Provide the (X, Y) coordinate of the cell's center where the given text is located.  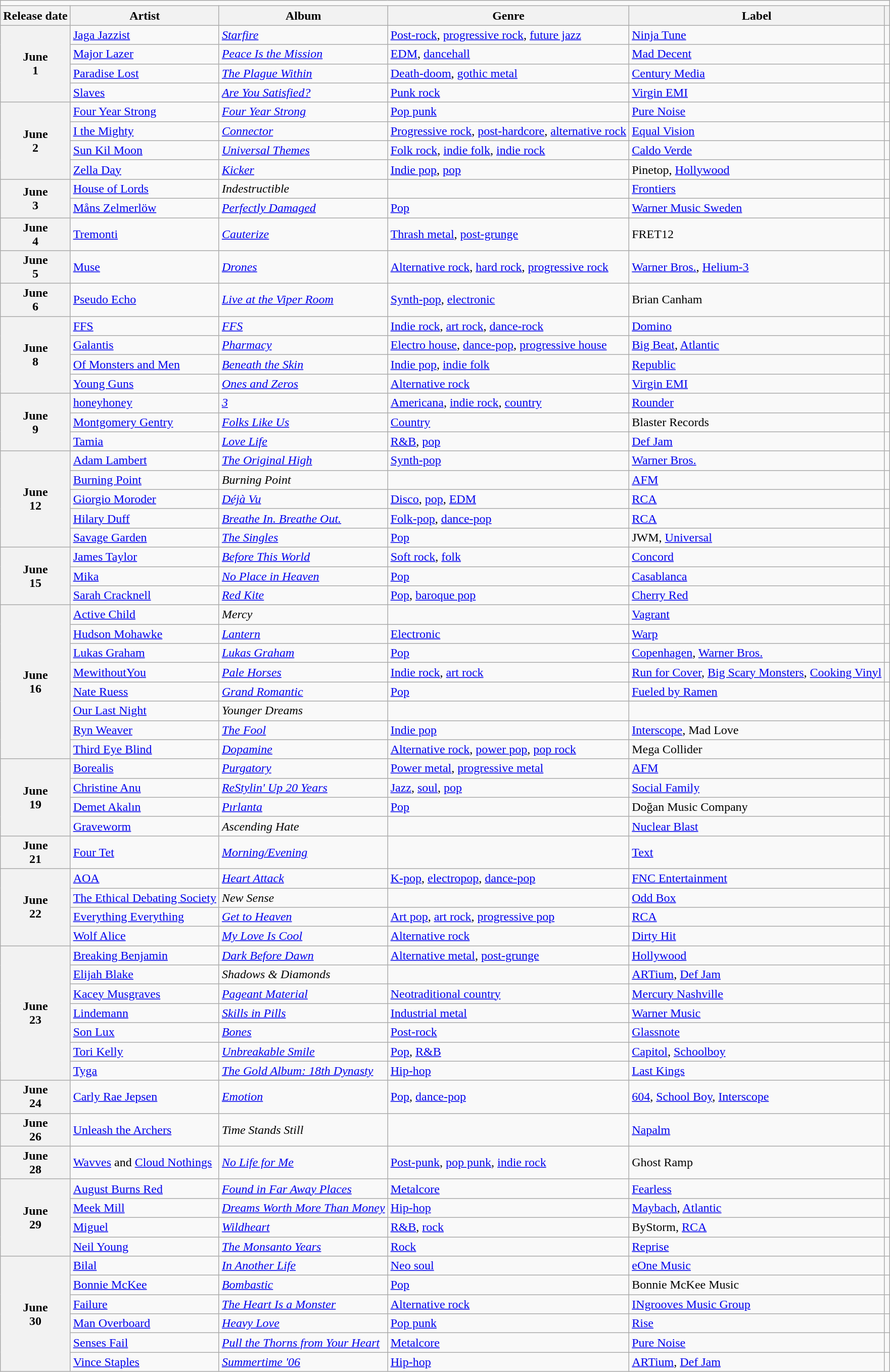
AOA (145, 878)
June12 (35, 499)
Red Kite (303, 596)
Morning/Evening (303, 852)
Alternative rock, hard rock, progressive rock (508, 267)
Pop, dance-pop (508, 1097)
Vince Staples (145, 1362)
Post-rock, progressive rock, future jazz (508, 35)
Wolf Alice (145, 936)
Pharmacy (303, 345)
ByStorm, RCA (757, 1227)
June9 (35, 422)
The Singles (303, 537)
The Plague Within (303, 73)
June4 (35, 234)
Nuclear Blast (757, 826)
June3 (35, 198)
Indestructible (303, 189)
Indie pop, indie folk (508, 364)
Nate Ruess (145, 692)
Wavves and Cloud Nothings (145, 1163)
Power metal, progressive metal (508, 768)
Galantis (145, 345)
Purgatory (303, 768)
Progressive rock, post-hardcore, alternative rock (508, 131)
Blaster Records (757, 422)
Doğan Music Company (757, 807)
Equal Vision (757, 131)
The Ethical Debating Society (145, 897)
Muse (145, 267)
No Place in Heaven (303, 576)
Graveworm (145, 826)
604, School Boy, Interscope (757, 1097)
June30 (35, 1314)
Brian Canham (757, 300)
Déjà Vu (303, 499)
Soft rock, folk (508, 557)
Album (303, 16)
Dark Before Dawn (303, 955)
June22 (35, 907)
Synth-pop (508, 461)
In Another Life (303, 1266)
Bombastic (303, 1285)
Concord (757, 557)
Sarah Cracknell (145, 596)
Carly Rae Jepsen (145, 1097)
Adam Lambert (145, 461)
June28 (35, 1163)
Post-rock (508, 1032)
Paradise Lost (145, 73)
Def Jam (757, 441)
Indie pop (508, 730)
The Original High (303, 461)
My Love Is Cool (303, 936)
R&B, pop (508, 441)
Frontiers (757, 189)
Live at the Viper Room (303, 300)
Unleash the Archers (145, 1129)
Jaga Jazzist (145, 35)
Universal Themes (303, 150)
Peace Is the Mission (303, 54)
June15 (35, 576)
Warner Bros., Helium-3 (757, 267)
Copenhagen, Warner Bros. (757, 653)
Rounder (757, 403)
Senses Fail (145, 1343)
Young Guns (145, 384)
Lindemann (145, 1013)
Warp (757, 634)
Borealis (145, 768)
Found in Far Away Places (303, 1188)
No Life for Me (303, 1163)
Pop, R&B (508, 1051)
Our Last Night (145, 711)
Genre (508, 16)
Wildheart (303, 1227)
Capitol, Schoolboy (757, 1051)
Fearless (757, 1188)
Kacey Musgraves (145, 994)
Maybach, Atlantic (757, 1208)
Dreams Worth More Than Money (303, 1208)
New Sense (303, 897)
Hudson Mohawke (145, 634)
August Burns Red (145, 1188)
Giorgio Moroder (145, 499)
Elijah Blake (145, 975)
June5 (35, 267)
Active Child (145, 615)
Lantern (303, 634)
Mika (145, 576)
Breathe In. Breathe Out. (303, 518)
Son Lux (145, 1032)
3 (303, 403)
Big Beat, Atlantic (757, 345)
Time Stands Still (303, 1129)
June1 (35, 64)
Breaking Benjamin (145, 955)
Mercy (303, 615)
House of Lords (145, 189)
James Taylor (145, 557)
Dirty Hit (757, 936)
Death-doom, gothic metal (508, 73)
Bonnie McKee Music (757, 1285)
Disco, pop, EDM (508, 499)
Heavy Love (303, 1323)
Domino (757, 326)
Kicker (303, 169)
Warner Music Sweden (757, 208)
The Heart Is a Monster (303, 1304)
Indie rock, art rock (508, 672)
Thrash metal, post-grunge (508, 234)
Electronic (508, 634)
Perfectly Damaged (303, 208)
Third Eye Blind (145, 749)
Alternative metal, post-grunge (508, 955)
Tamia (145, 441)
Bilal (145, 1266)
FNC Entertainment (757, 878)
Get to Heaven (303, 917)
Pale Horses (303, 672)
Indie rock, art rock, dance-rock (508, 326)
Art pop, art rock, progressive pop (508, 917)
Connector (303, 131)
Montgomery Gentry (145, 422)
Punk rock (508, 93)
Mega Collider (757, 749)
Label (757, 16)
The Gold Album: 18th Dynasty (303, 1071)
eOne Music (757, 1266)
Heart Attack (303, 878)
Folk-pop, dance-pop (508, 518)
June23 (35, 1013)
Are You Satisfied? (303, 93)
Casablanca (757, 576)
Cherry Red (757, 596)
Republic (757, 364)
Text (757, 852)
Last Kings (757, 1071)
Fueled by Ramen (757, 692)
Grand Romantic (303, 692)
June8 (35, 355)
Release date (35, 16)
Synth-pop, electronic (508, 300)
June6 (35, 300)
June21 (35, 852)
Reprise (757, 1246)
Måns Zelmerlöw (145, 208)
Pinetop, Hollywood (757, 169)
INgrooves Music Group (757, 1304)
Christine Anu (145, 788)
Rock (508, 1246)
Post-punk, pop punk, indie rock (508, 1163)
June29 (35, 1217)
Younger Dreams (303, 711)
Warner Bros. (757, 461)
Meek Mill (145, 1208)
June19 (35, 797)
JWM, Universal (757, 537)
Ninja Tune (757, 35)
Napalm (757, 1129)
Industrial metal (508, 1013)
R&B, rock (508, 1227)
Man Overboard (145, 1323)
Indie pop, pop (508, 169)
Dopamine (303, 749)
Tyga (145, 1071)
Summertime '06 (303, 1362)
The Monsanto Years (303, 1246)
Tremonti (145, 234)
Shadows & Diamonds (303, 975)
Vagrant (757, 615)
Bones (303, 1032)
EDM, dancehall (508, 54)
Emotion (303, 1097)
Warner Music (757, 1013)
Before This World (303, 557)
Unbreakable Smile (303, 1051)
Artist (145, 16)
Beneath the Skin (303, 364)
June2 (35, 141)
Skills in Pills (303, 1013)
Jazz, soul, pop (508, 788)
ReStylin' Up 20 Years (303, 788)
Rise (757, 1323)
Interscope, Mad Love (757, 730)
Starfire (303, 35)
June16 (35, 682)
The Fool (303, 730)
Slaves (145, 93)
Tori Kelly (145, 1051)
FRET12 (757, 234)
MewithoutYou (145, 672)
Bonnie McKee (145, 1285)
K-pop, electropop, dance-pop (508, 878)
Ryn Weaver (145, 730)
June24 (35, 1097)
Run for Cover, Big Scary Monsters, Cooking Vinyl (757, 672)
Pull the Thorns from Your Heart (303, 1343)
Failure (145, 1304)
Ghost Ramp (757, 1163)
Neotraditional country (508, 994)
Ones and Zeros (303, 384)
Pageant Material (303, 994)
Mad Decent (757, 54)
Americana, indie rock, country (508, 403)
Caldo Verde (757, 150)
Hollywood (757, 955)
honeyhoney (145, 403)
Alternative rock, power pop, pop rock (508, 749)
June26 (35, 1129)
Sun Kil Moon (145, 150)
Neil Young (145, 1246)
Everything Everything (145, 917)
Of Monsters and Men (145, 364)
Social Family (757, 788)
Folk rock, indie folk, indie rock (508, 150)
Century Media (757, 73)
Neo soul (508, 1266)
Love Life (303, 441)
Pop, baroque pop (508, 596)
Country (508, 422)
Odd Box (757, 897)
Zella Day (145, 169)
Hilary Duff (145, 518)
Pseudo Echo (145, 300)
Glassnote (757, 1032)
Demet Akalın (145, 807)
Mercury Nashville (757, 994)
Cauterize (303, 234)
Miguel (145, 1227)
Drones (303, 267)
Major Lazer (145, 54)
Pırlanta (303, 807)
Ascending Hate (303, 826)
Savage Garden (145, 537)
Folks Like Us (303, 422)
I the Mighty (145, 131)
Electro house, dance-pop, progressive house (508, 345)
Four Tet (145, 852)
